Detect which cell encompasses the target text, then output its [x, y] center coordinate. 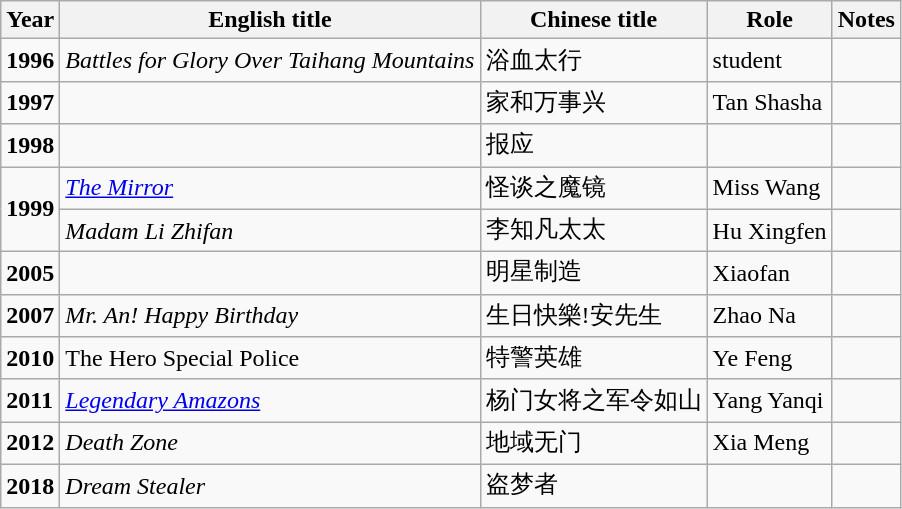
Madam Li Zhifan [270, 230]
李知凡太太 [594, 230]
2012 [30, 444]
2007 [30, 316]
Battles for Glory Over Taihang Mountains [270, 60]
1997 [30, 102]
student [770, 60]
地域无门 [594, 444]
Year [30, 20]
怪谈之魔镜 [594, 188]
Xia Meng [770, 444]
English title [270, 20]
1999 [30, 208]
明星制造 [594, 274]
家和万事兴 [594, 102]
The Mirror [270, 188]
Zhao Na [770, 316]
2011 [30, 400]
Role [770, 20]
Dream Stealer [270, 486]
2010 [30, 358]
Mr. An! Happy Birthday [270, 316]
The Hero Special Police [270, 358]
Hu Xingfen [770, 230]
Legendary Amazons [270, 400]
Xiaofan [770, 274]
杨门女将之军令如山 [594, 400]
2005 [30, 274]
Death Zone [270, 444]
Tan Shasha [770, 102]
浴血太行 [594, 60]
生日快樂!安先生 [594, 316]
报应 [594, 146]
Miss Wang [770, 188]
盗梦者 [594, 486]
Yang Yanqi [770, 400]
1996 [30, 60]
Chinese title [594, 20]
2018 [30, 486]
Ye Feng [770, 358]
1998 [30, 146]
Notes [866, 20]
特警英雄 [594, 358]
